Extract the [x, y] coordinate from the center of the cell holding the provided text.  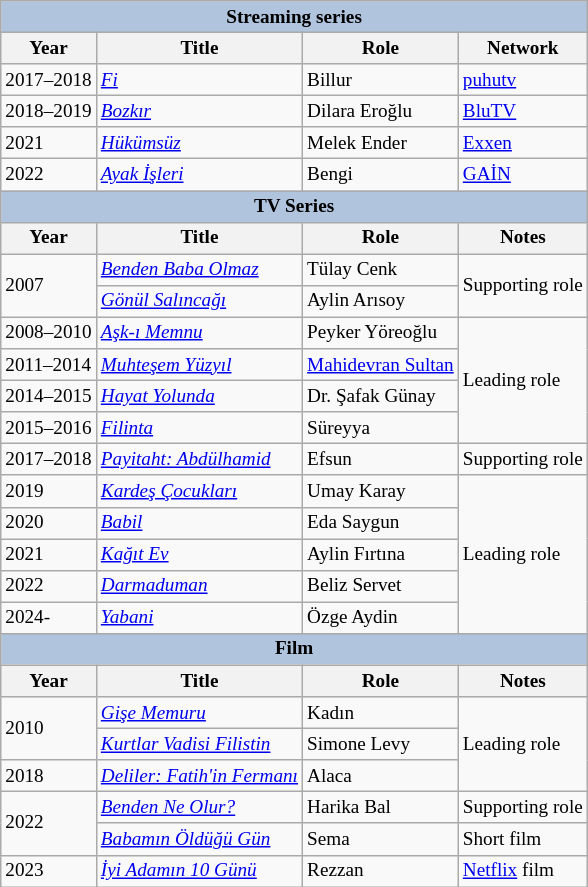
Ayak İşleri [199, 175]
Benden Baba Olmaz [199, 270]
Yabani [199, 618]
Deliler: Fatih'in Fermanı [199, 776]
Beliz Servet [381, 586]
Kurtlar Vadisi Filistin [199, 744]
BluTV [522, 111]
Umay Karay [381, 491]
Gişe Memuru [199, 713]
Kağıt Ev [199, 554]
Streaming series [294, 17]
Süreyya [381, 428]
2008–2010 [49, 333]
Dr. Şafak Günay [381, 396]
Simone Levy [381, 744]
GAİN [522, 175]
Netflix film [522, 871]
Özge Aydin [381, 618]
Hayat Yolunda [199, 396]
Film [294, 649]
2018–2019 [49, 111]
TV Series [294, 206]
2019 [49, 491]
2023 [49, 871]
2024- [49, 618]
Aylin Arısoy [381, 301]
puhutv [522, 80]
Exxen [522, 143]
Peyker Yöreoğlu [381, 333]
Payitaht: Abdülhamid [199, 460]
Bengi [381, 175]
Aşk-ı Memnu [199, 333]
Bozkır [199, 111]
Dilara Eroğlu [381, 111]
İyi Adamın 10 Günü [199, 871]
Fi [199, 80]
Benden Ne Olur? [199, 808]
2007 [49, 286]
Mahidevran Sultan [381, 365]
Kardeş Çocukları [199, 491]
Efsun [381, 460]
Darmaduman [199, 586]
Babil [199, 523]
Network [522, 48]
Billur [381, 80]
Hükümsüz [199, 143]
Alaca [381, 776]
Muhteşem Yüzyıl [199, 365]
2018 [49, 776]
Gönül Salıncağı [199, 301]
Babamın Öldüğü Gün [199, 839]
2011–2014 [49, 365]
Filinta [199, 428]
Tülay Cenk [381, 270]
2014–2015 [49, 396]
2010 [49, 728]
Melek Ender [381, 143]
Kadın [381, 713]
Short film [522, 839]
Sema [381, 839]
Eda Saygun [381, 523]
Aylin Fırtına [381, 554]
Rezzan [381, 871]
2015–2016 [49, 428]
2020 [49, 523]
Harika Bal [381, 808]
